Output the (x, y) coordinate of the center of the cell containing the given text.  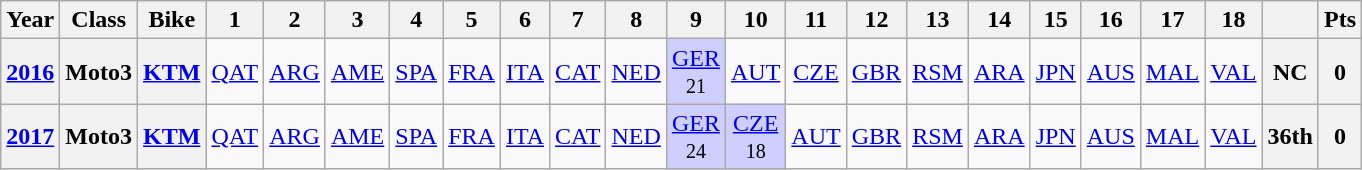
36th (1290, 136)
2017 (30, 136)
7 (578, 20)
10 (755, 20)
13 (938, 20)
Class (99, 20)
15 (1056, 20)
1 (235, 20)
14 (999, 20)
2016 (30, 72)
CZE (816, 72)
Pts (1340, 20)
5 (472, 20)
17 (1172, 20)
2 (295, 20)
NC (1290, 72)
4 (416, 20)
6 (524, 20)
Year (30, 20)
12 (876, 20)
8 (636, 20)
3 (357, 20)
Bike (172, 20)
GER24 (696, 136)
CZE18 (755, 136)
GER21 (696, 72)
18 (1234, 20)
16 (1110, 20)
9 (696, 20)
11 (816, 20)
